Return (x, y) of the center of cell containing provided text 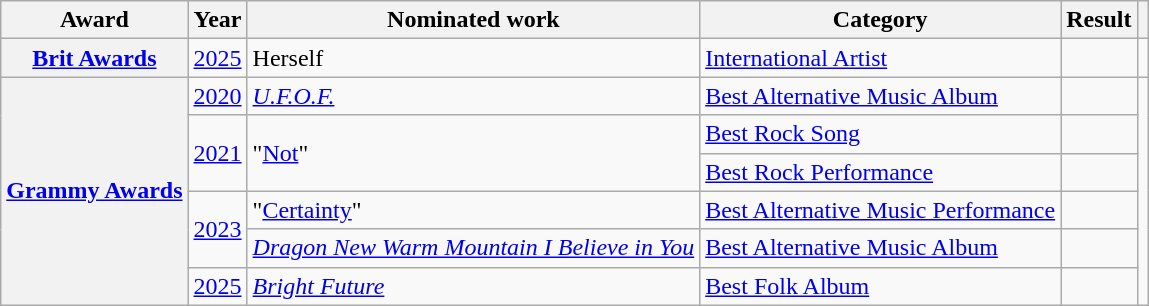
2021 (218, 153)
Bright Future (474, 286)
Best Alternative Music Performance (880, 210)
Dragon New Warm Mountain I Believe in You (474, 248)
International Artist (880, 58)
Category (880, 20)
Brit Awards (94, 58)
Grammy Awards (94, 191)
Herself (474, 58)
Best Folk Album (880, 286)
Year (218, 20)
U.F.O.F. (474, 96)
Best Rock Song (880, 134)
"Not" (474, 153)
Award (94, 20)
2023 (218, 229)
2020 (218, 96)
"Certainty" (474, 210)
Result (1099, 20)
Best Rock Performance (880, 172)
Nominated work (474, 20)
